Determine the (x, y) coordinate at the center of the cell enclosing the given text.  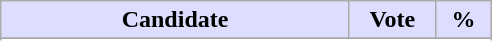
% (463, 20)
Vote (392, 20)
Candidate (176, 20)
